Search for the cell housing the specified text and yield its (X, Y) center coordinate. 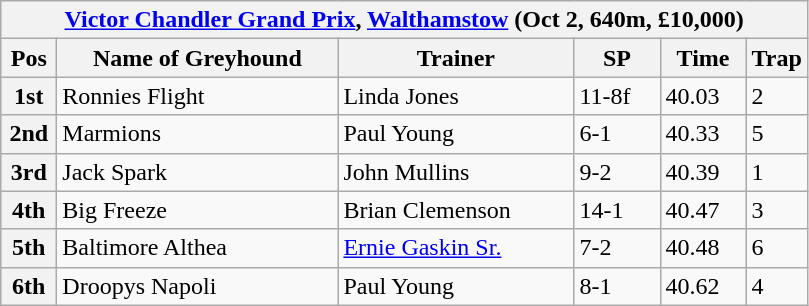
11-8f (617, 96)
Trap (776, 58)
Droopys Napoli (198, 286)
Jack Spark (198, 172)
5th (29, 248)
40.62 (703, 286)
Time (703, 58)
40.48 (703, 248)
Ernie Gaskin Sr. (456, 248)
9-2 (617, 172)
40.03 (703, 96)
Linda Jones (456, 96)
Trainer (456, 58)
4th (29, 210)
John Mullins (456, 172)
Marmions (198, 134)
Brian Clemenson (456, 210)
4 (776, 286)
3rd (29, 172)
Victor Chandler Grand Prix, Walthamstow (Oct 2, 640m, £10,000) (404, 20)
1st (29, 96)
6th (29, 286)
3 (776, 210)
SP (617, 58)
14-1 (617, 210)
Pos (29, 58)
Big Freeze (198, 210)
2nd (29, 134)
5 (776, 134)
Ronnies Flight (198, 96)
8-1 (617, 286)
2 (776, 96)
40.39 (703, 172)
Baltimore Althea (198, 248)
1 (776, 172)
Name of Greyhound (198, 58)
6 (776, 248)
40.33 (703, 134)
7-2 (617, 248)
40.47 (703, 210)
6-1 (617, 134)
